Scan for the cell matching the given text and deliver its (x, y) coordinate at center. 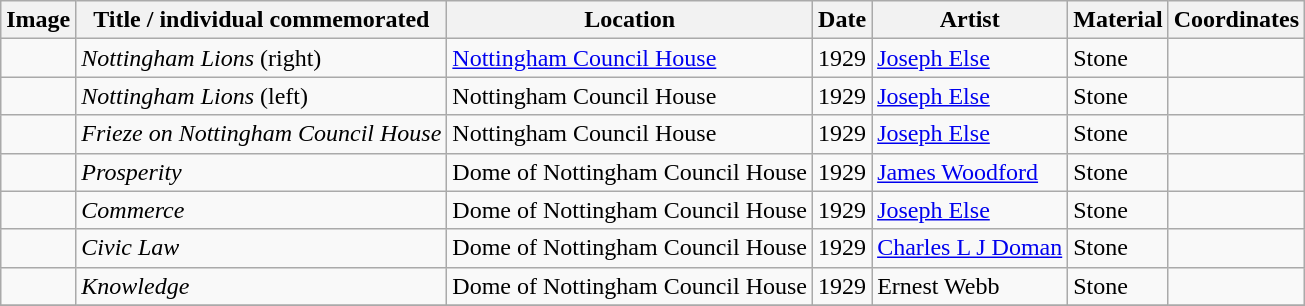
Knowledge (262, 286)
Title / individual commemorated (262, 20)
Location (630, 20)
Civic Law (262, 248)
Charles L J Doman (970, 248)
Nottingham Lions (left) (262, 96)
James Woodford (970, 172)
Artist (970, 20)
Nottingham Lions (right) (262, 58)
Date (842, 20)
Image (38, 20)
Commerce (262, 210)
Coordinates (1236, 20)
Prosperity (262, 172)
Material (1118, 20)
Ernest Webb (970, 286)
Frieze on Nottingham Council House (262, 134)
